Find where the given text appears and provide that cell's center as [X, Y] coordinate. 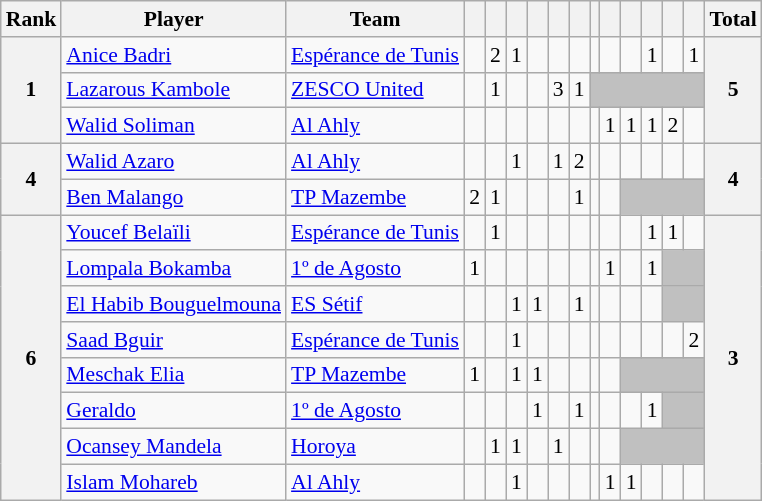
Meschak Elia [174, 375]
El Habib Bouguelmouna [174, 304]
Ben Malango [174, 197]
Geraldo [174, 411]
Horoya [375, 447]
Walid Soliman [174, 126]
Anice Badri [174, 55]
5 [732, 90]
ZESCO United [375, 90]
Ocansey Mandela [174, 447]
Lazarous Kambole [174, 90]
Islam Mohareb [174, 482]
Walid Azaro [174, 162]
Total [732, 19]
Rank [32, 19]
Team [375, 19]
Player [174, 19]
Lompala Bokamba [174, 269]
6 [32, 358]
ES Sétif [375, 304]
Saad Bguir [174, 340]
Youcef Belaïli [174, 233]
